Return [X, Y] of the center of cell containing provided text 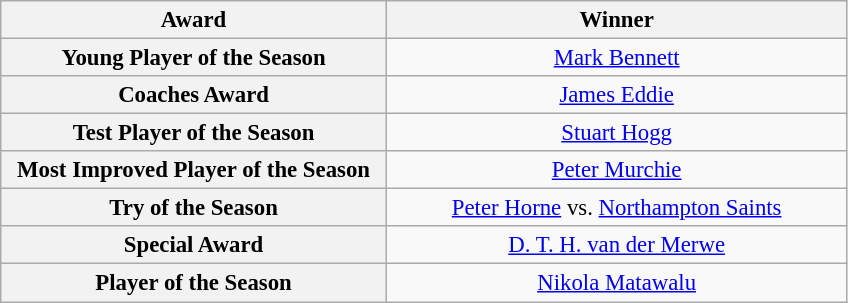
Peter Horne vs. Northampton Saints [616, 208]
James Eddie [616, 95]
Player of the Season [194, 283]
Most Improved Player of the Season [194, 170]
Nikola Matawalu [616, 283]
Young Player of the Season [194, 58]
Test Player of the Season [194, 133]
D. T. H. van der Merwe [616, 245]
Stuart Hogg [616, 133]
Winner [616, 20]
Special Award [194, 245]
Award [194, 20]
Coaches Award [194, 95]
Mark Bennett [616, 58]
Try of the Season [194, 208]
Peter Murchie [616, 170]
